Locate the cell with the specified text and output its (X, Y) center coordinate. 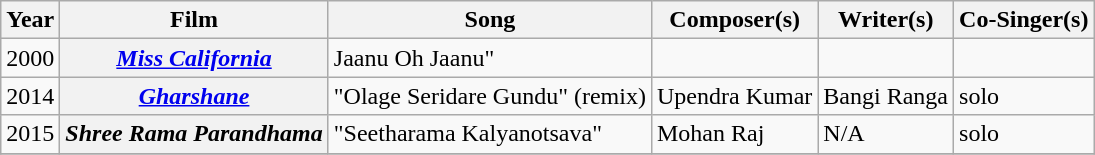
Miss California (194, 58)
Bangi Ranga (886, 96)
N/A (886, 134)
Song (490, 20)
Writer(s) (886, 20)
2014 (30, 96)
2015 (30, 134)
Shree Rama Parandhama (194, 134)
Year (30, 20)
Upendra Kumar (734, 96)
Co-Singer(s) (1024, 20)
Film (194, 20)
2000 (30, 58)
Mohan Raj (734, 134)
"Seetharama Kalyanotsava" (490, 134)
Gharshane (194, 96)
"Olage Seridare Gundu" (remix) (490, 96)
Jaanu Oh Jaanu" (490, 58)
Composer(s) (734, 20)
